Capture the cell that displays the provided text and extract its (x, y) central coordinate. 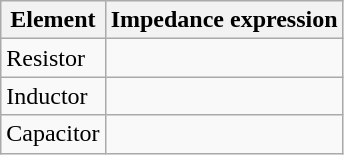
Inductor (53, 96)
Element (53, 20)
Capacitor (53, 134)
Resistor (53, 58)
Impedance expression (224, 20)
